Locate the cell with the specified text and output its [x, y] center coordinate. 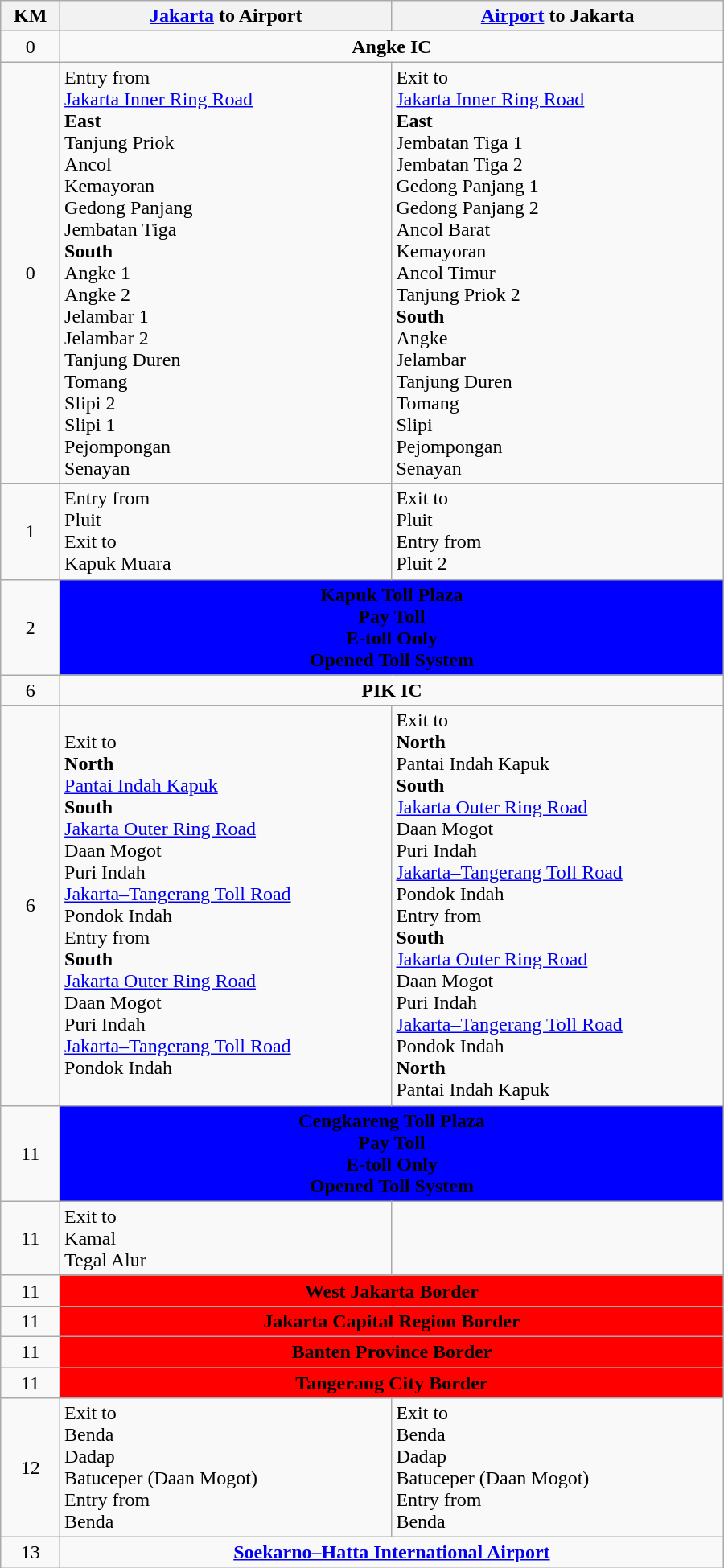
1 [31, 531]
Kapuk Toll PlazaPay TollE-toll OnlyOpened Toll System [393, 628]
13 [31, 1553]
2 [31, 628]
Angke IC [393, 47]
Soekarno–Hatta International Airport [393, 1553]
12 [31, 1467]
Jakarta Capital Region Border [393, 1321]
Cengkareng Toll PlazaPay TollE-toll OnlyOpened Toll System [393, 1154]
Entry fromPluitExit toKapuk Muara [226, 531]
Airport to Jakarta [557, 16]
West Jakarta Border [393, 1290]
Exit toPluitEntry fromPluit 2 [557, 531]
Banten Province Border [393, 1352]
PIK IC [393, 690]
Jakarta to Airport [226, 16]
Tangerang City Border [393, 1383]
Exit toKamalTegal Alur [226, 1238]
KM [31, 16]
